Determine the [X, Y] coordinate at the center of the cell enclosing the given text.  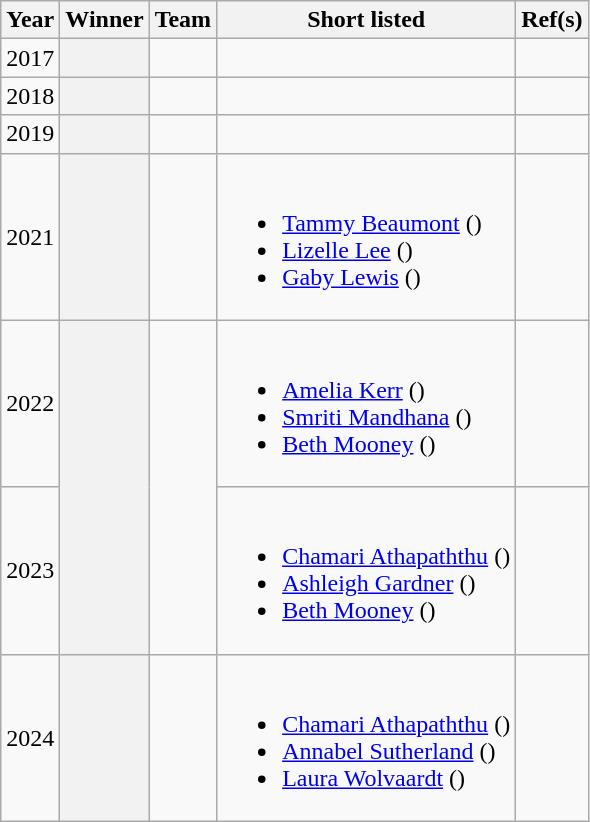
2018 [30, 96]
Winner [104, 20]
Team [183, 20]
2024 [30, 738]
Amelia Kerr ()Smriti Mandhana ()Beth Mooney () [366, 404]
2022 [30, 404]
2021 [30, 236]
Ref(s) [552, 20]
2017 [30, 58]
Tammy Beaumont ()Lizelle Lee ()Gaby Lewis () [366, 236]
Short listed [366, 20]
Year [30, 20]
Chamari Athapaththu ()Annabel Sutherland ()Laura Wolvaardt () [366, 738]
2023 [30, 570]
2019 [30, 134]
Chamari Athapaththu ()Ashleigh Gardner ()Beth Mooney () [366, 570]
